Detect which cell encompasses the target text, then output its [X, Y] center coordinate. 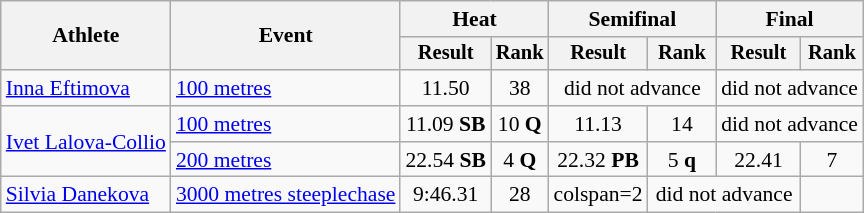
4 Q [520, 160]
200 metres [286, 160]
Event [286, 36]
Heat [474, 19]
11.13 [598, 124]
Athlete [86, 36]
3000 metres steeplechase [286, 195]
Inna Eftimova [86, 88]
5 q [682, 160]
Semifinal [633, 19]
11.50 [446, 88]
Final [790, 19]
28 [520, 195]
Ivet Lalova-Collio [86, 142]
22.41 [758, 160]
38 [520, 88]
10 Q [520, 124]
11.09 SB [446, 124]
14 [682, 124]
22.54 SB [446, 160]
7 [832, 160]
Silvia Danekova [86, 195]
22.32 PB [598, 160]
colspan=2 [598, 195]
9:46.31 [446, 195]
